From the cell containing the given text, extract its center point as [x, y] coordinate. 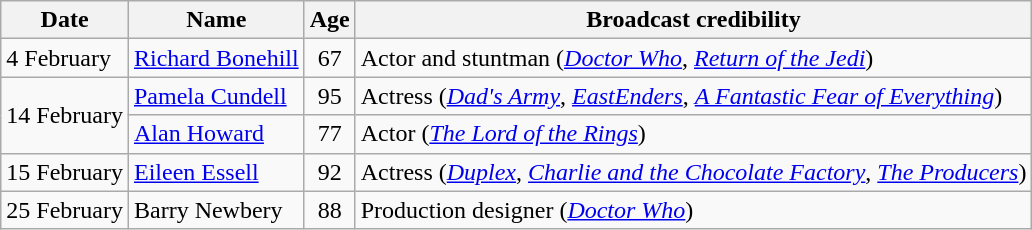
Age [330, 20]
Actress (Duplex, Charlie and the Chocolate Factory, The Producers) [694, 172]
88 [330, 210]
Actor and stuntman (Doctor Who, Return of the Jedi) [694, 58]
95 [330, 96]
77 [330, 134]
Broadcast credibility [694, 20]
14 February [65, 115]
Pamela Cundell [216, 96]
25 February [65, 210]
67 [330, 58]
Barry Newbery [216, 210]
Actor (The Lord of the Rings) [694, 134]
Richard Bonehill [216, 58]
Eileen Essell [216, 172]
15 February [65, 172]
Name [216, 20]
Actress (Dad's Army, EastEnders, A Fantastic Fear of Everything) [694, 96]
Date [65, 20]
Production designer (Doctor Who) [694, 210]
Alan Howard [216, 134]
92 [330, 172]
4 February [65, 58]
